Identify which cell holds the provided text, then report its (X, Y) central coordinate. 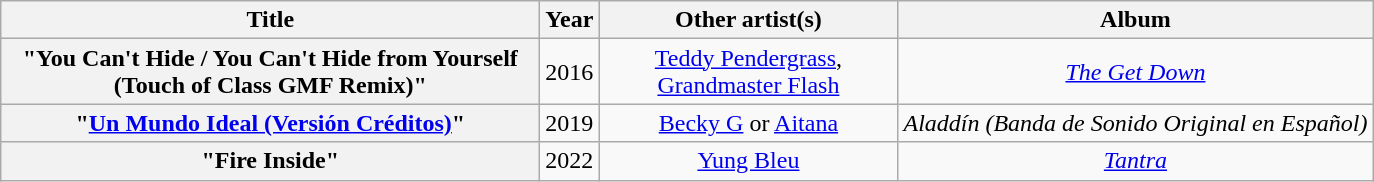
Teddy Pendergrass, Grandmaster Flash (748, 72)
Becky G or Aitana (748, 123)
2016 (570, 72)
"Fire Inside" (270, 161)
"You Can't Hide / You Can't Hide from Yourself (Touch of Class GMF Remix)" (270, 72)
Aladdín (Banda de Sonido Original en Español) (1136, 123)
Yung Bleu (748, 161)
2019 (570, 123)
Other artist(s) (748, 20)
Year (570, 20)
Title (270, 20)
"Un Mundo Ideal (Versión Créditos)" (270, 123)
The Get Down (1136, 72)
2022 (570, 161)
Album (1136, 20)
Tantra (1136, 161)
